Output the [x, y] coordinate of the center of the cell containing the given text.  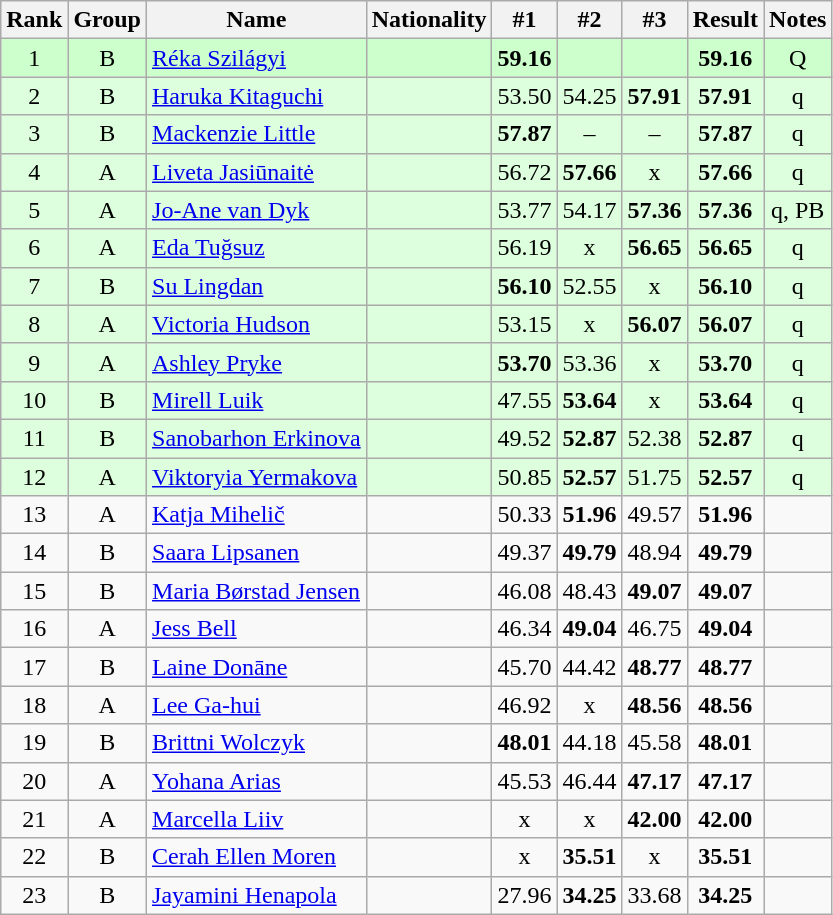
Réka Szilágyi [257, 58]
53.50 [524, 96]
Saara Lipsanen [257, 553]
10 [34, 400]
5 [34, 210]
Katja Mihelič [257, 515]
12 [34, 477]
46.08 [524, 591]
27.96 [524, 895]
46.92 [524, 705]
16 [34, 629]
Group [108, 20]
Notes [798, 20]
2 [34, 96]
Haruka Kitaguchi [257, 96]
#1 [524, 20]
6 [34, 248]
18 [34, 705]
Maria Børstad Jensen [257, 591]
Lee Ga-hui [257, 705]
11 [34, 438]
1 [34, 58]
48.43 [590, 591]
Su Lingdan [257, 286]
44.42 [590, 667]
33.68 [654, 895]
Sanobarhon Erkinova [257, 438]
Mackenzie Little [257, 134]
49.57 [654, 515]
53.36 [590, 362]
3 [34, 134]
48.94 [654, 553]
22 [34, 857]
Q [798, 58]
#3 [654, 20]
53.15 [524, 324]
54.17 [590, 210]
Rank [34, 20]
Nationality [429, 20]
54.25 [590, 96]
Marcella Liiv [257, 819]
Jo-Ane van Dyk [257, 210]
Jayamini Henapola [257, 895]
7 [34, 286]
50.33 [524, 515]
52.55 [590, 286]
Ashley Pryke [257, 362]
21 [34, 819]
47.55 [524, 400]
45.53 [524, 781]
56.72 [524, 172]
#2 [590, 20]
Laine Donāne [257, 667]
8 [34, 324]
q, PB [798, 210]
46.44 [590, 781]
44.18 [590, 743]
Liveta Jasiūnaitė [257, 172]
14 [34, 553]
49.37 [524, 553]
52.38 [654, 438]
Result [725, 20]
Viktoryia Yermakova [257, 477]
50.85 [524, 477]
19 [34, 743]
4 [34, 172]
45.70 [524, 667]
Victoria Hudson [257, 324]
46.34 [524, 629]
56.19 [524, 248]
53.77 [524, 210]
Eda Tuğsuz [257, 248]
Yohana Arias [257, 781]
Name [257, 20]
17 [34, 667]
Jess Bell [257, 629]
15 [34, 591]
46.75 [654, 629]
Brittni Wolczyk [257, 743]
9 [34, 362]
Cerah Ellen Moren [257, 857]
20 [34, 781]
13 [34, 515]
23 [34, 895]
51.75 [654, 477]
49.52 [524, 438]
Mirell Luik [257, 400]
45.58 [654, 743]
